Capture the cell that displays the provided text and extract its [x, y] central coordinate. 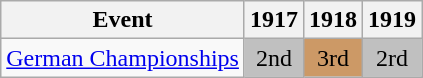
1918 [334, 20]
3rd [334, 58]
2nd [274, 58]
German Championships [123, 58]
1917 [274, 20]
2rd [392, 58]
Event [123, 20]
1919 [392, 20]
